Capture the cell that displays the provided text and extract its (X, Y) central coordinate. 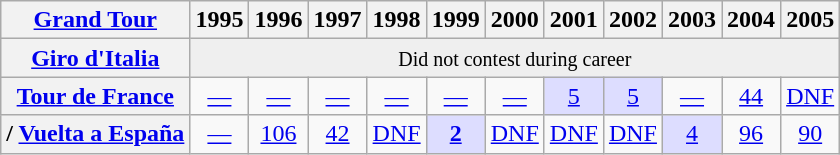
1997 (338, 20)
44 (752, 96)
Grand Tour (96, 20)
1996 (278, 20)
1999 (456, 20)
4 (692, 134)
Did not contest during career (515, 58)
2 (456, 134)
106 (278, 134)
2004 (752, 20)
/ Vuelta a España (96, 134)
2005 (810, 20)
2003 (692, 20)
1995 (220, 20)
Tour de France (96, 96)
2001 (574, 20)
1998 (396, 20)
2002 (632, 20)
96 (752, 134)
42 (338, 134)
90 (810, 134)
Giro d'Italia (96, 58)
2000 (514, 20)
